Detect which cell encompasses the target text, then output its [X, Y] center coordinate. 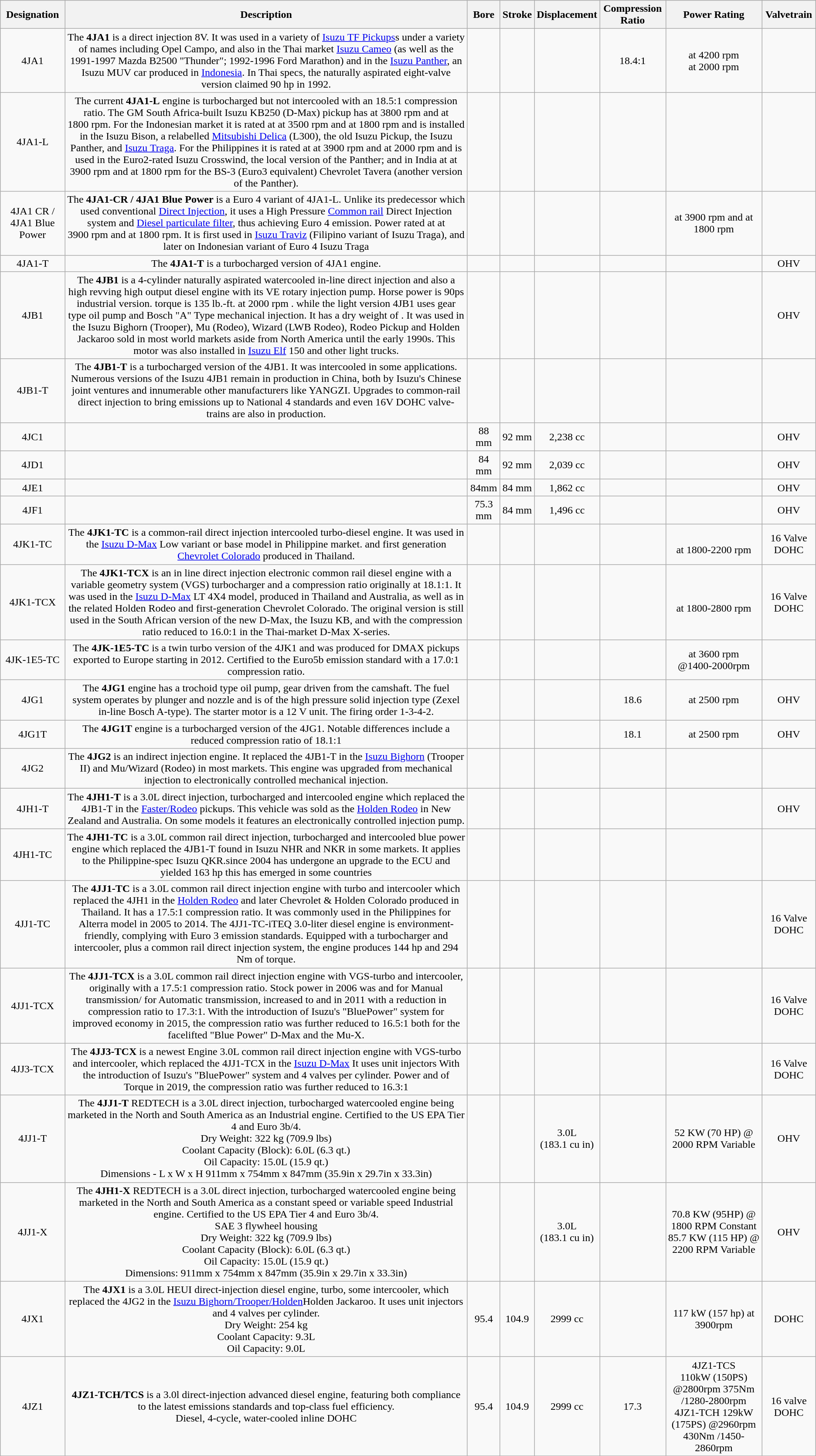
at 1800-2200 rpm [714, 544]
4JA1 CR / 4JA1 Blue Power [33, 223]
70.8 KW (95HP) @ 1800 RPM Constant85.7 KW (115 HP) @ 2200 RPM Variable [714, 1232]
4JZ1-TCS110kW (150PS) @2800rpm 375Nm /1280-2800rpm 4JZ1-TCH 129kW (175PS) @2960rpm 430Nm /1450-2860rpm [714, 1406]
4JJ1-TC [33, 924]
Displacement [567, 15]
4JE1 [33, 487]
Stroke [517, 15]
4JA1-L [33, 142]
18.1 [633, 734]
Bore [484, 15]
4JJ1-TCX [33, 1005]
18.4:1 [633, 61]
The 4JG1T engine is a turbocharged version of the 4JG1. Notable differences include a reduced compression ratio of 18.1:1 [266, 734]
4JG1 [33, 700]
1,496 cc [567, 510]
Description [266, 15]
2,039 cc [567, 465]
4JX1 [33, 1319]
117 kW (157 hp) at 3900rpm [714, 1319]
at 1800-2800 rpm [714, 602]
18.6 [633, 700]
88 mm [484, 437]
4JH1-TC [33, 854]
4JA1 [33, 61]
4JB1 [33, 315]
at 3900 rpm and at 1800 rpm [714, 223]
4JC1 [33, 437]
16 valve DOHC [789, 1406]
at 4200 rpm at 2000 rpm [714, 61]
75.3 mm [484, 510]
4JJ1-X [33, 1232]
Valvetrain [789, 15]
17.3 [633, 1406]
at 3600 rpm @1400-2000rpm [714, 660]
4JD1 [33, 465]
4JG1T [33, 734]
4JZ1 [33, 1406]
52 KW (70 HP) @ 2000 RPM Variable [714, 1139]
Power Rating [714, 15]
4JA1-T [33, 263]
4JB1-T [33, 391]
2,238 cc [567, 437]
4JJ3-TCX [33, 1069]
4JH1-T [33, 809]
4JK1-TCX [33, 602]
84mm [484, 487]
4JK-1E5-TC [33, 660]
The 4JA1-T is a turbocharged version of 4JA1 engine. [266, 263]
Designation [33, 15]
4JF1 [33, 510]
1,862 cc [567, 487]
4JG2 [33, 769]
4JJ1-T [33, 1139]
DOHC [789, 1319]
Compression Ratio [633, 15]
4JK1-TC [33, 544]
